Find where the given text appears and provide that cell's center as [X, Y] coordinate. 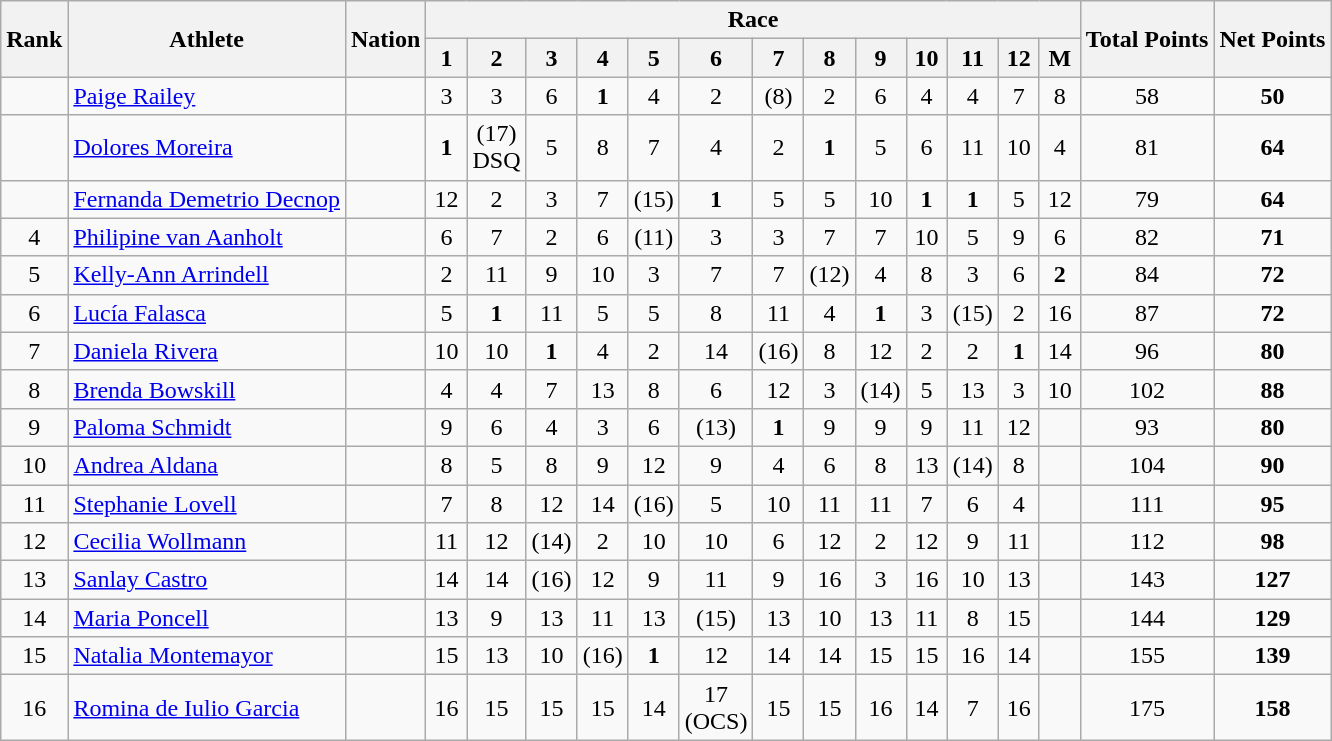
Maria Poncell [207, 618]
Philipine van Aanholt [207, 237]
Daniela Rivera [207, 351]
Brenda Bowskill [207, 389]
Paloma Schmidt [207, 427]
Andrea Aldana [207, 465]
Lucía Falasca [207, 313]
(12) [830, 275]
144 [1147, 618]
112 [1147, 542]
98 [1272, 542]
Stephanie Lovell [207, 503]
Romina de Iulio Garcia [207, 708]
88 [1272, 389]
93 [1147, 427]
111 [1147, 503]
82 [1147, 237]
Sanlay Castro [207, 580]
M [1060, 58]
139 [1272, 656]
(13) [716, 427]
102 [1147, 389]
Fernanda Demetrio Decnop [207, 199]
104 [1147, 465]
Paige Railey [207, 96]
143 [1147, 580]
95 [1272, 503]
Nation [385, 39]
90 [1272, 465]
Net Points [1272, 39]
129 [1272, 618]
Total Points [1147, 39]
96 [1147, 351]
Rank [34, 39]
58 [1147, 96]
87 [1147, 313]
17 (OCS) [716, 708]
(17)DSQ [496, 148]
Dolores Moreira [207, 148]
84 [1147, 275]
81 [1147, 148]
Cecilia Wollmann [207, 542]
71 [1272, 237]
127 [1272, 580]
175 [1147, 708]
158 [1272, 708]
155 [1147, 656]
(8) [778, 96]
Kelly-Ann Arrindell [207, 275]
Athlete [207, 39]
50 [1272, 96]
Natalia Montemayor [207, 656]
Race [753, 20]
(11) [654, 237]
79 [1147, 199]
